Locate the cell with the specified text and output its [X, Y] center coordinate. 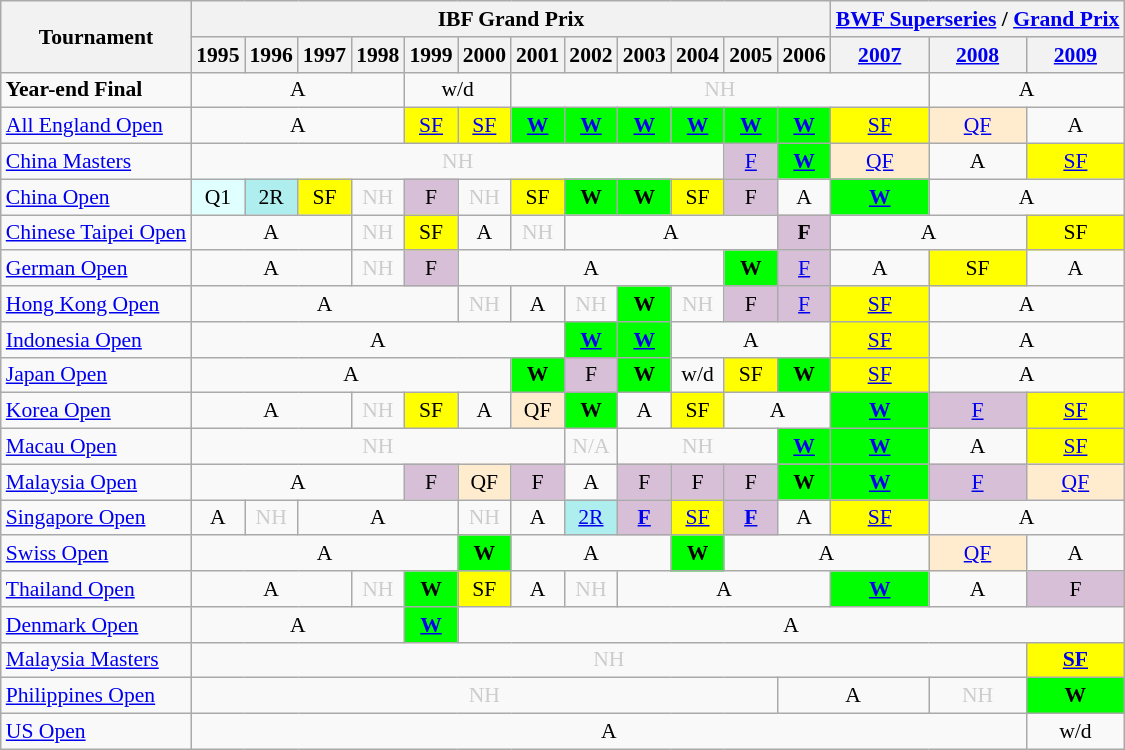
2006 [804, 55]
2003 [644, 55]
BWF Superseries / Grand Prix [978, 19]
Malaysia Masters [96, 660]
All England Open [96, 126]
Q1 [218, 197]
2008 [978, 55]
Year-end Final [96, 90]
IBF Grand Prix [511, 19]
Thailand Open [96, 589]
Singapore Open [96, 518]
China Open [96, 197]
1997 [324, 55]
Japan Open [96, 375]
2005 [750, 55]
2009 [1075, 55]
2002 [590, 55]
US Open [96, 732]
Korea Open [96, 411]
Swiss Open [96, 554]
China Masters [96, 162]
Denmark Open [96, 625]
Philippines Open [96, 696]
Chinese Taipei Open [96, 233]
1999 [430, 55]
Indonesia Open [96, 340]
1995 [218, 55]
2004 [698, 55]
Malaysia Open [96, 482]
2007 [880, 55]
1998 [378, 55]
Macau Open [96, 447]
Hong Kong Open [96, 304]
1996 [270, 55]
N/A [590, 447]
German Open [96, 269]
2001 [538, 55]
Tournament [96, 36]
2000 [484, 55]
